Capture the cell that displays the provided text and extract its (x, y) central coordinate. 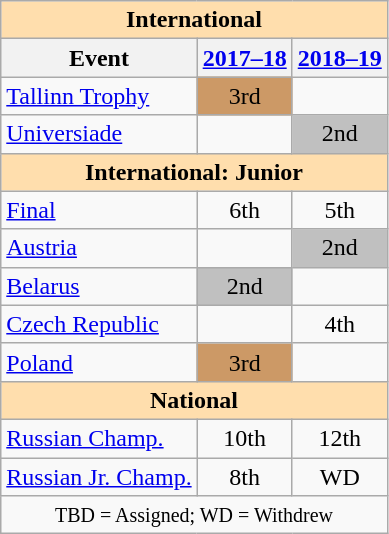
Belarus (99, 286)
TBD = Assigned; WD = Withdrew (194, 515)
National (194, 400)
8th (244, 477)
Universiade (99, 134)
Tallinn Trophy (99, 96)
Poland (99, 362)
5th (340, 210)
6th (244, 210)
Russian Jr. Champ. (99, 477)
International (194, 20)
2017–18 (244, 58)
10th (244, 438)
2018–19 (340, 58)
12th (340, 438)
Russian Champ. (99, 438)
Austria (99, 248)
4th (340, 324)
International: Junior (194, 172)
Event (99, 58)
WD (340, 477)
Final (99, 210)
Czech Republic (99, 324)
